Identify which cell holds the provided text, then report its [x, y] central coordinate. 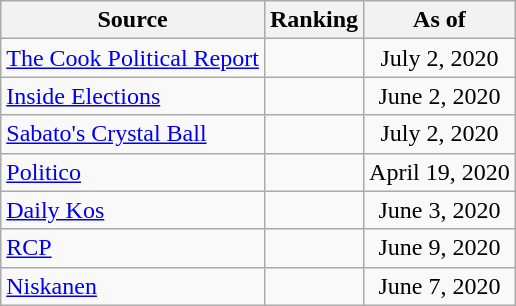
Ranking [314, 20]
Niskanen [133, 286]
Daily Kos [133, 210]
RCP [133, 248]
June 2, 2020 [440, 96]
Source [133, 20]
Politico [133, 172]
As of [440, 20]
Sabato's Crystal Ball [133, 134]
The Cook Political Report [133, 58]
June 3, 2020 [440, 210]
April 19, 2020 [440, 172]
Inside Elections [133, 96]
June 7, 2020 [440, 286]
June 9, 2020 [440, 248]
